Find where the given text appears and provide that cell's center as [X, Y] coordinate. 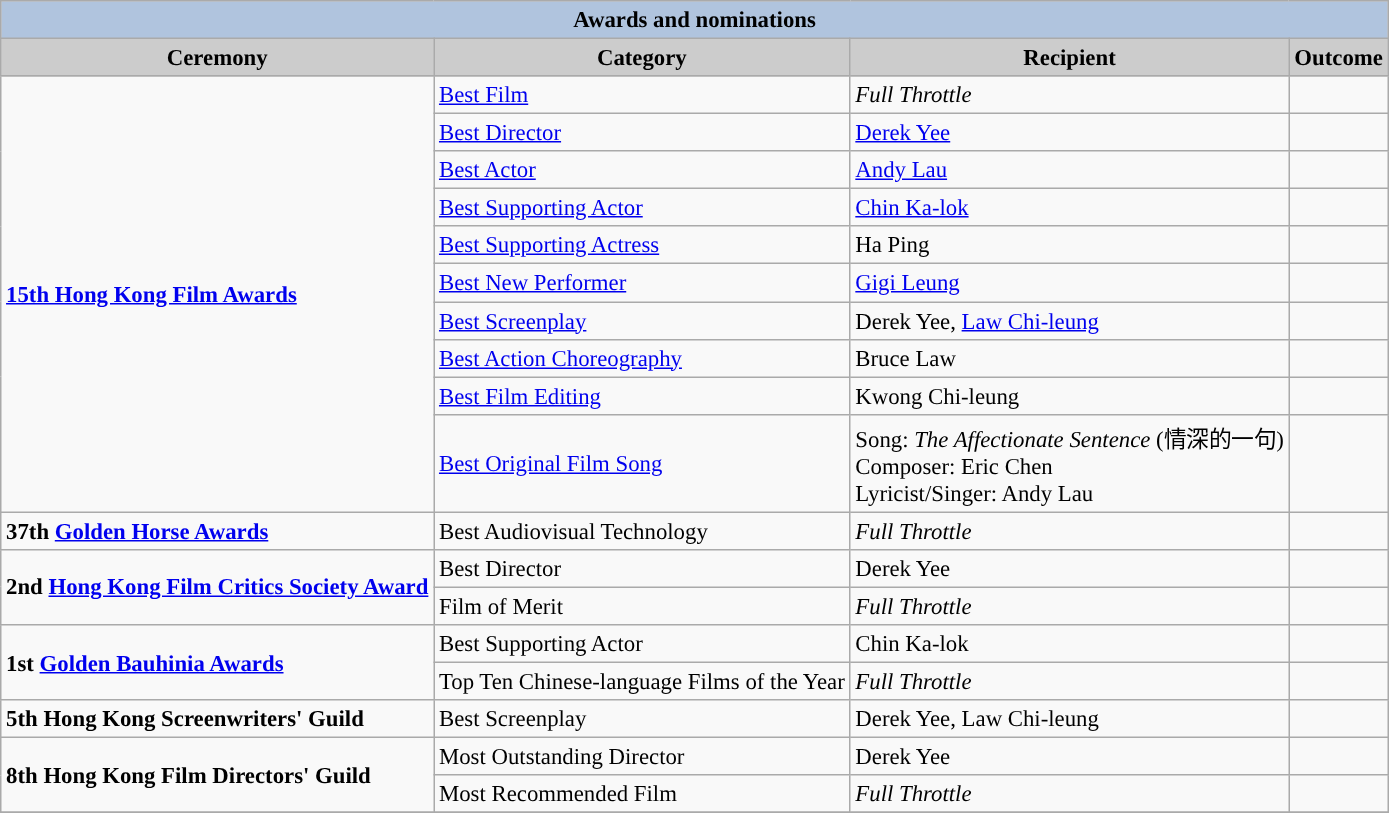
8th Hong Kong Film Directors' Guild [218, 776]
Ha Ping [1070, 245]
Gigi Leung [1070, 283]
Outcome [1338, 58]
Song: The Affectionate Sentence (情深的一句)Composer: Eric Chen Lyricist/Singer: Andy Lau [1070, 463]
Bruce Law [1070, 358]
Best Original Film Song [642, 463]
Best Action Choreography [642, 358]
Best Film [642, 95]
Andy Lau [1070, 170]
Most Outstanding Director [642, 757]
Recipient [1070, 58]
15th Hong Kong Film Awards [218, 294]
1st Golden Bauhinia Awards [218, 662]
Top Ten Chinese-language Films of the Year [642, 681]
Best Supporting Actress [642, 245]
Film of Merit [642, 606]
Awards and nominations [694, 20]
Best New Performer [642, 283]
Best Actor [642, 170]
5th Hong Kong Screenwriters' Guild [218, 719]
Best Film Editing [642, 396]
Most Recommended Film [642, 794]
37th Golden Horse Awards [218, 531]
Category [642, 58]
Ceremony [218, 58]
Best Audiovisual Technology [642, 531]
2nd Hong Kong Film Critics Society Award [218, 588]
Kwong Chi-leung [1070, 396]
